Return the [x, y] coordinate for the center point of the cell that contains the specified text.  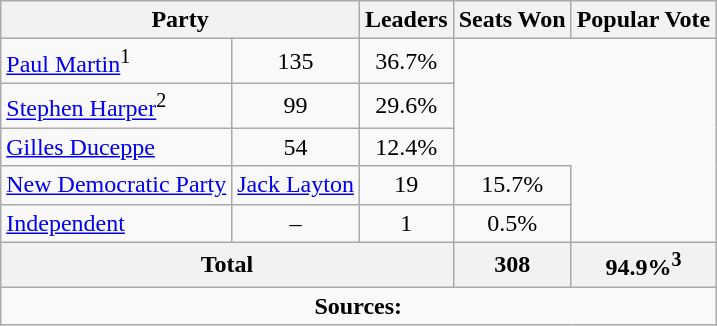
Independent [116, 223]
54 [296, 147]
308 [512, 264]
94.9%3 [644, 264]
Sources: [358, 306]
Leaders [406, 20]
135 [296, 62]
Jack Layton [296, 185]
Gilles Duceppe [116, 147]
Paul Martin1 [116, 62]
29.6% [406, 106]
Party [180, 20]
Stephen Harper2 [116, 106]
36.7% [406, 62]
Popular Vote [644, 20]
12.4% [406, 147]
19 [406, 185]
Seats Won [512, 20]
99 [296, 106]
15.7% [512, 185]
1 [406, 223]
New Democratic Party [116, 185]
Total [227, 264]
– [296, 223]
0.5% [512, 223]
